Determine the (x, y) coordinate at the center of the cell enclosing the given text.  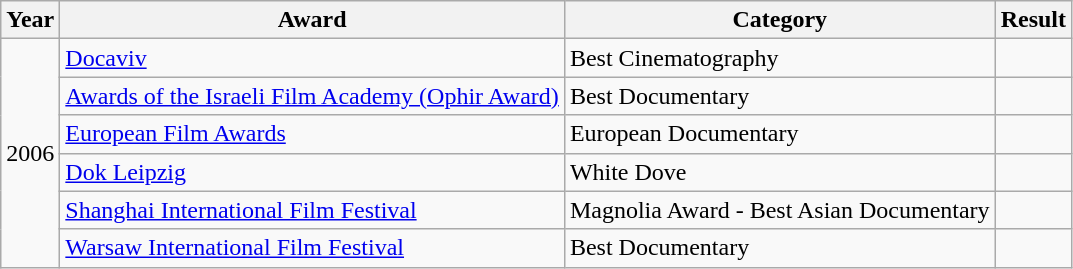
Category (780, 20)
Award (312, 20)
Dok Leipzig (312, 172)
Result (1033, 20)
Docaviv (312, 58)
Magnolia Award - Best Asian Documentary (780, 210)
Shanghai International Film Festival (312, 210)
White Dove (780, 172)
European Documentary (780, 134)
2006 (30, 153)
Best Cinematography (780, 58)
Warsaw International Film Festival (312, 248)
Awards of the Israeli Film Academy (Ophir Award) (312, 96)
European Film Awards (312, 134)
Year (30, 20)
